Provide the [X, Y] coordinate of the cell's center where the given text is located.  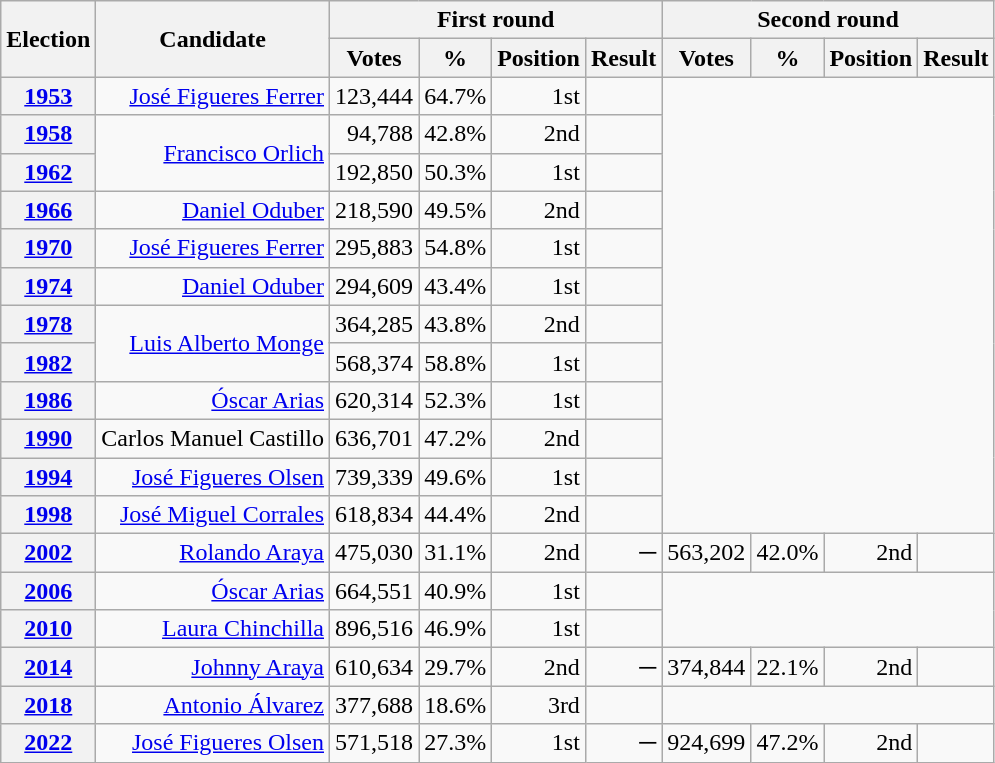
40.9% [456, 591]
22.1% [788, 667]
Carlos Manuel Castillo [213, 438]
123,444 [374, 96]
1953 [48, 96]
924,699 [706, 743]
2014 [48, 667]
2018 [48, 705]
1958 [48, 134]
49.5% [456, 210]
1994 [48, 477]
2010 [48, 629]
610,634 [374, 667]
620,314 [374, 400]
Election [48, 39]
571,518 [374, 743]
377,688 [374, 705]
568,374 [374, 362]
1982 [48, 362]
54.8% [456, 248]
2022 [48, 743]
364,285 [374, 324]
27.3% [456, 743]
739,339 [374, 477]
1974 [48, 286]
64.7% [456, 96]
18.6% [456, 705]
31.1% [456, 553]
192,850 [374, 172]
Candidate [213, 39]
49.6% [456, 477]
46.9% [456, 629]
218,590 [374, 210]
42.8% [456, 134]
Second round [828, 20]
42.0% [788, 553]
52.3% [456, 400]
2002 [48, 553]
Francisco Orlich [213, 153]
1998 [48, 515]
43.8% [456, 324]
José Miguel Corrales [213, 515]
475,030 [374, 553]
Johnny Araya [213, 667]
2006 [48, 591]
295,883 [374, 248]
29.7% [456, 667]
563,202 [706, 553]
1966 [48, 210]
Antonio Álvarez [213, 705]
618,834 [374, 515]
Laura Chinchilla [213, 629]
664,551 [374, 591]
First round [496, 20]
44.4% [456, 515]
Rolando Araya [213, 553]
636,701 [374, 438]
374,844 [706, 667]
1978 [48, 324]
1970 [48, 248]
1986 [48, 400]
Luis Alberto Monge [213, 343]
1990 [48, 438]
3rd [539, 705]
94,788 [374, 134]
1962 [48, 172]
294,609 [374, 286]
896,516 [374, 629]
50.3% [456, 172]
58.8% [456, 362]
43.4% [456, 286]
